For the text-containing cell, return its midpoint in (x, y) coordinate format. 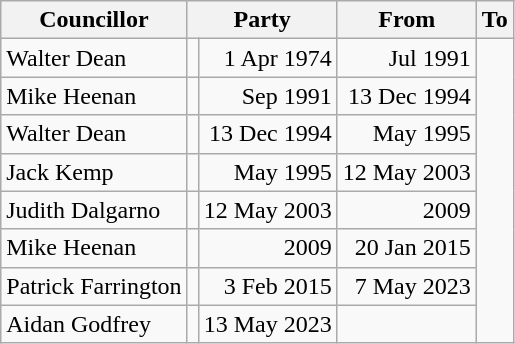
3 Feb 2015 (268, 286)
To (494, 20)
Councillor (94, 20)
13 May 2023 (268, 324)
Jack Kemp (94, 172)
Patrick Farrington (94, 286)
Sep 1991 (268, 96)
Jul 1991 (406, 58)
Aidan Godfrey (94, 324)
20 Jan 2015 (406, 248)
From (406, 20)
1 Apr 1974 (268, 58)
Judith Dalgarno (94, 210)
7 May 2023 (406, 286)
Party (262, 20)
